From the cell containing the given text, extract its center point as (X, Y) coordinate. 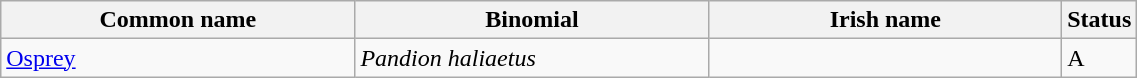
Common name (178, 20)
Status (1100, 20)
Irish name (886, 20)
A (1100, 58)
Osprey (178, 58)
Pandion haliaetus (532, 58)
Binomial (532, 20)
